Locate the cell with the specified text and output its [x, y] center coordinate. 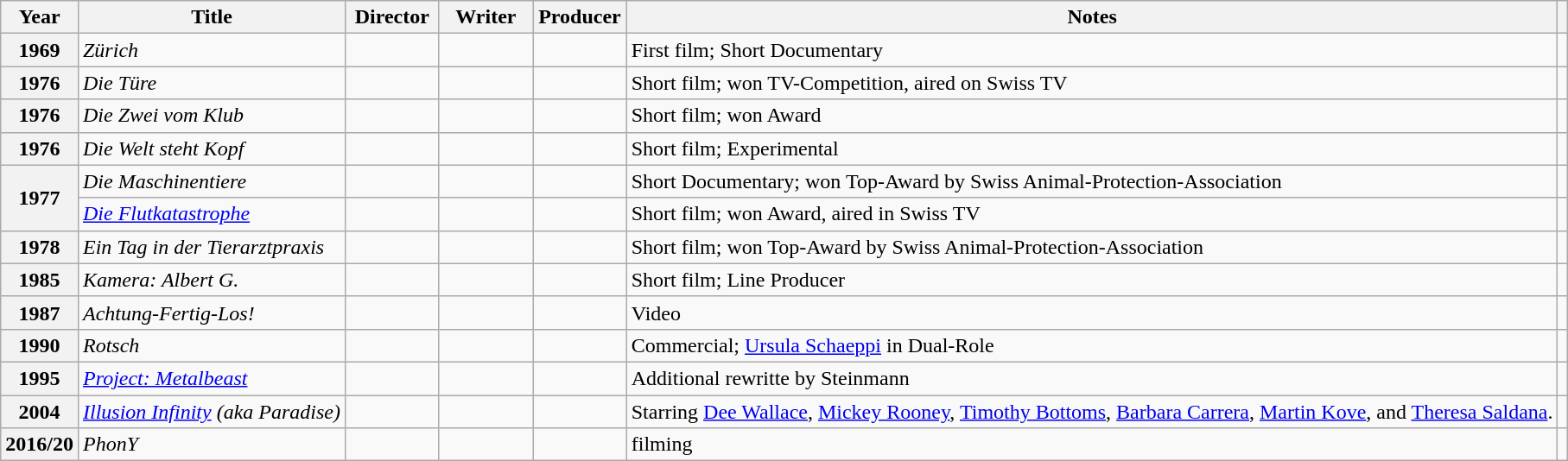
Director [392, 17]
Kamera: Albert G. [211, 280]
Ein Tag in der Tierarztpraxis [211, 247]
Zürich [211, 50]
Short Documentary; won Top-Award by Swiss Animal-Protection-Association [1092, 181]
Title [211, 17]
Commercial; Ursula Schaeppi in Dual-Role [1092, 345]
Short film; Experimental [1092, 148]
Short film; won Top-Award by Swiss Animal-Protection-Association [1092, 247]
Rotsch [211, 345]
Starring Dee Wallace, Mickey Rooney, Timothy Bottoms, Barbara Carrera, Martin Kove, and Theresa Saldana. [1092, 412]
PhonY [211, 445]
1978 [40, 247]
Video [1092, 313]
Die Flutkatastrophe [211, 214]
Achtung-Fertig-Los! [211, 313]
Short film; won TV-Competition, aired on Swiss TV [1092, 83]
Short film; won Award [1092, 116]
Project: Metalbeast [211, 378]
Die Maschinentiere [211, 181]
1990 [40, 345]
Writer [486, 17]
Producer [581, 17]
Die Welt steht Kopf [211, 148]
Additional rewritte by Steinmann [1092, 378]
1977 [40, 198]
Notes [1092, 17]
Short film; won Award, aired in Swiss TV [1092, 214]
filming [1092, 445]
2016/20 [40, 445]
Short film; Line Producer [1092, 280]
1987 [40, 313]
Illusion Infinity (aka Paradise) [211, 412]
Die Zwei vom Klub [211, 116]
First film; Short Documentary [1092, 50]
Die Türe [211, 83]
1969 [40, 50]
Year [40, 17]
2004 [40, 412]
1995 [40, 378]
1985 [40, 280]
